Identify which cell holds the provided text, then report its [x, y] central coordinate. 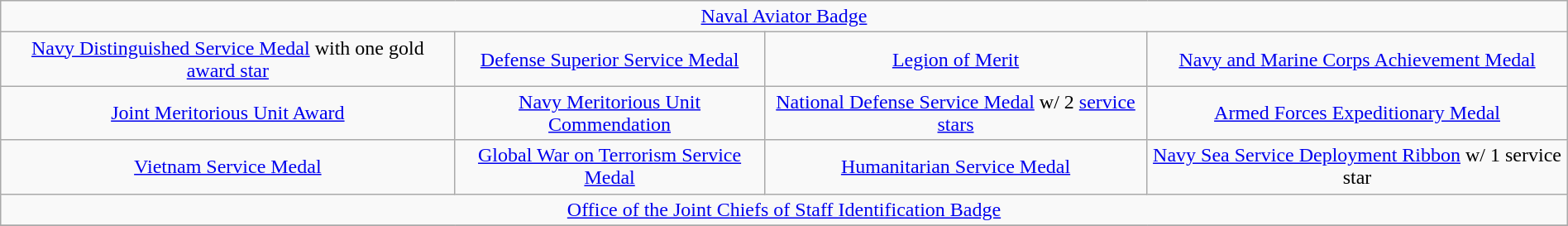
Global War on Terrorism Service Medal [610, 167]
National Defense Service Medal w/ 2 service stars [956, 113]
Navy Meritorious Unit Commendation [610, 113]
Naval Aviator Badge [784, 17]
Joint Meritorious Unit Award [228, 113]
Defense Superior Service Medal [610, 60]
Navy Sea Service Deployment Ribbon w/ 1 service star [1357, 167]
Legion of Merit [956, 60]
Navy Distinguished Service Medal with one gold award star [228, 60]
Navy and Marine Corps Achievement Medal [1357, 60]
Humanitarian Service Medal [956, 167]
Armed Forces Expeditionary Medal [1357, 113]
Office of the Joint Chiefs of Staff Identification Badge [784, 209]
Vietnam Service Medal [228, 167]
